For the text-containing cell, return its midpoint in [x, y] coordinate format. 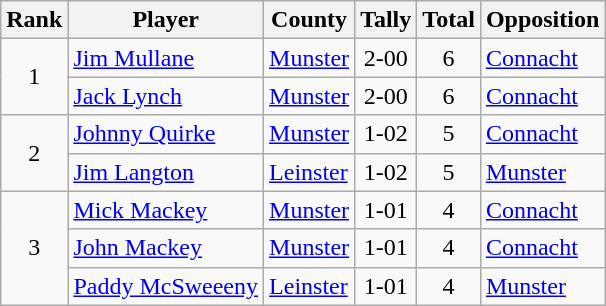
Opposition [542, 20]
Tally [386, 20]
1 [34, 77]
Jack Lynch [166, 96]
Player [166, 20]
3 [34, 248]
Total [449, 20]
Paddy McSweeeny [166, 286]
Mick Mackey [166, 210]
2 [34, 153]
Jim Langton [166, 172]
Johnny Quirke [166, 134]
Rank [34, 20]
John Mackey [166, 248]
County [310, 20]
Jim Mullane [166, 58]
